Capture the cell that displays the provided text and extract its [x, y] central coordinate. 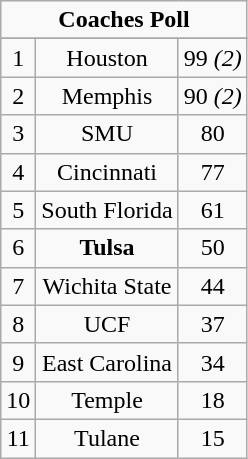
Tulane [107, 438]
Tulsa [107, 248]
50 [212, 248]
8 [18, 324]
44 [212, 286]
Memphis [107, 96]
61 [212, 210]
15 [212, 438]
18 [212, 400]
Coaches Poll [124, 20]
UCF [107, 324]
East Carolina [107, 362]
Cincinnati [107, 172]
37 [212, 324]
99 (2) [212, 58]
Houston [107, 58]
11 [18, 438]
Temple [107, 400]
9 [18, 362]
4 [18, 172]
10 [18, 400]
6 [18, 248]
1 [18, 58]
Wichita State [107, 286]
3 [18, 134]
South Florida [107, 210]
SMU [107, 134]
90 (2) [212, 96]
7 [18, 286]
34 [212, 362]
5 [18, 210]
80 [212, 134]
2 [18, 96]
77 [212, 172]
